Determine the (X, Y) coordinate at the center of the cell enclosing the given text.  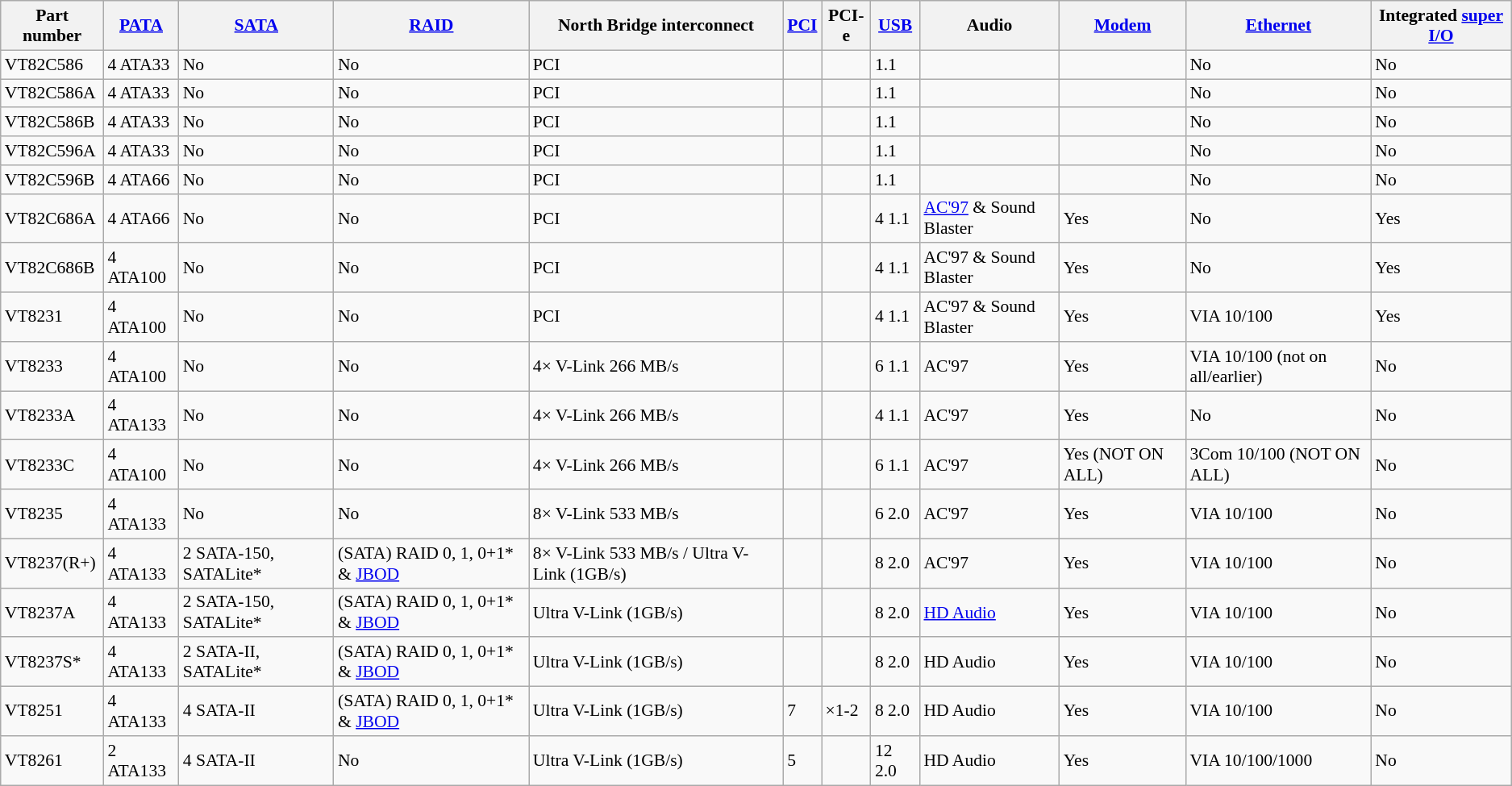
6 2.0 (895, 514)
North Bridge interconnect (656, 26)
VT82C586A (52, 94)
VT82C596A (52, 151)
VIA 10/100/1000 (1278, 761)
8× V-Link 533 MB/s / Ultra V-Link (1GB/s) (656, 563)
VT82C586 (52, 64)
Yes (NOT ON ALL) (1123, 464)
VT8233A (52, 416)
Audio (989, 26)
8× V-Link 533 MB/s (656, 514)
VT82C586B (52, 123)
SATA (256, 26)
VT8235 (52, 514)
VT8233 (52, 366)
2 SATA-II, SATALite* (256, 663)
12 2.0 (895, 761)
VT82C686A (52, 218)
VT8251 (52, 711)
VT8233C (52, 464)
5 (802, 761)
VIA 10/100 (not on all/earlier) (1278, 366)
VT8261 (52, 761)
VT8237S* (52, 663)
×1-2 (847, 711)
7 (802, 711)
RAID (431, 26)
VT8231 (52, 318)
PCI-e (847, 26)
Ethernet (1278, 26)
Modem (1123, 26)
VT82C596B (52, 180)
VT8237(R+) (52, 563)
2 ATA133 (140, 761)
Part number (52, 26)
PATA (140, 26)
USB (895, 26)
3Com 10/100 (NOT ON ALL) (1278, 464)
Integrated super I/O (1440, 26)
VT82C686B (52, 268)
VT8237A (52, 613)
